From the cell containing the given text, extract its center point as [X, Y] coordinate. 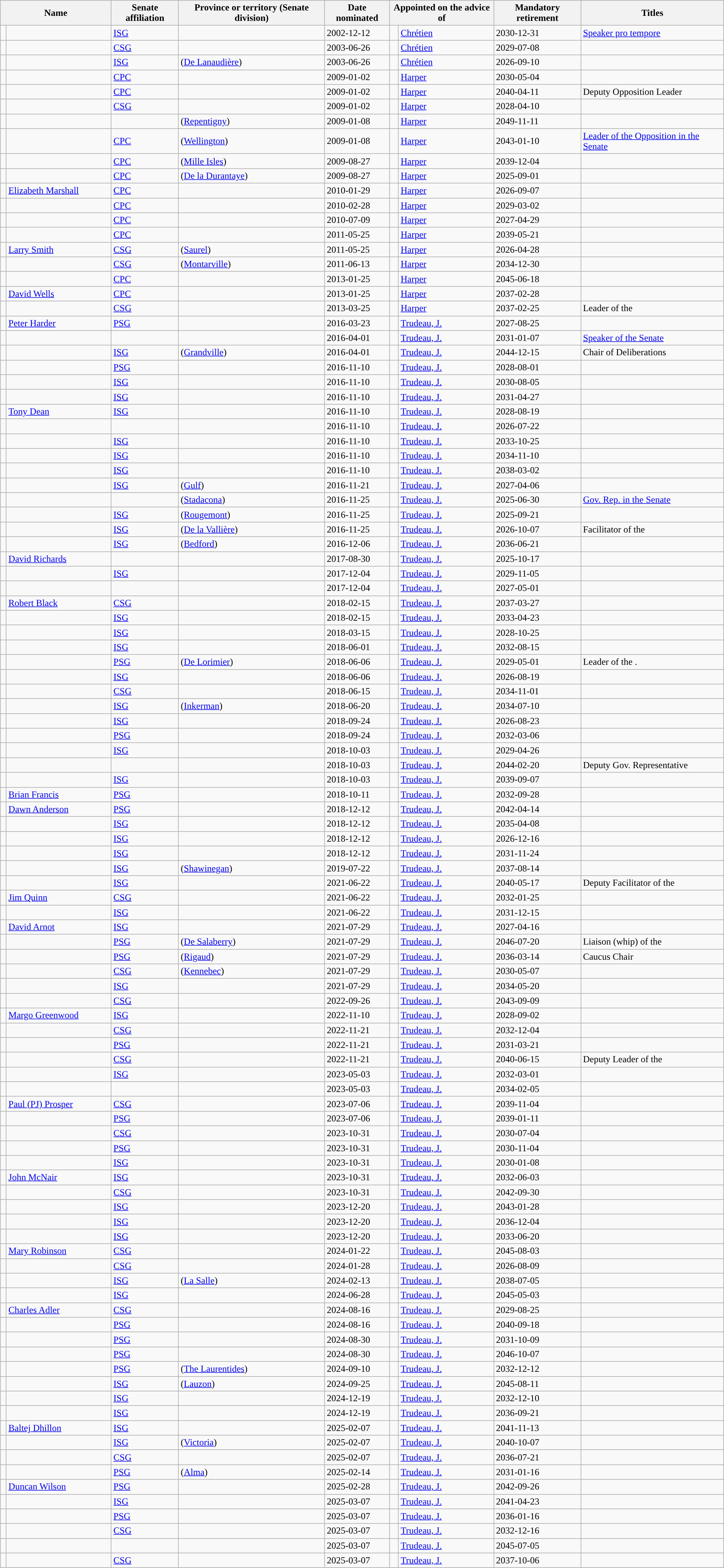
2017-08-30 [357, 559]
2024-01-28 [357, 1266]
Speaker of the Senate [652, 338]
2033-04-23 [538, 618]
2018-06-01 [357, 647]
2002-12-12 [357, 33]
Duncan Wilson [59, 1487]
2046-07-20 [538, 942]
(Inkerman) [252, 706]
2037-08-14 [538, 868]
Jim Quinn [59, 897]
2028-04-10 [538, 106]
Leader of the [652, 308]
2025-06-30 [538, 500]
2030-05-04 [538, 77]
2026-09-10 [538, 62]
2032-12-12 [538, 1369]
2031-03-21 [538, 1045]
2024-06-28 [357, 1295]
2040-05-17 [538, 883]
Facilitator of the [652, 529]
Gov. Rep. in the Senate [652, 500]
2031-11-24 [538, 853]
2034-02-05 [538, 1089]
(Kennebec) [252, 971]
2027-05-01 [538, 588]
(Repentigny) [252, 121]
Liaison (whip) of the [652, 942]
2039-05-21 [538, 235]
Paul (PJ) Prosper [59, 1104]
2045-06-18 [538, 279]
2011-06-13 [357, 264]
2039-09-07 [538, 780]
2010-07-09 [357, 220]
(De la Durantaye) [252, 176]
2030-01-08 [538, 1163]
2030-12-31 [538, 33]
2037-10-06 [538, 1560]
2037-03-27 [538, 603]
Leader of the . [652, 662]
2029-03-02 [538, 205]
(Wellington) [252, 141]
2039-11-04 [538, 1104]
2032-06-03 [538, 1178]
2030-05-07 [538, 971]
Brian Francis [59, 794]
2018-03-15 [357, 632]
Charles Adler [59, 1310]
2025-09-21 [538, 515]
2024-01-22 [357, 1251]
2049-11-11 [538, 121]
2029-08-25 [538, 1310]
Elizabeth Marshall [59, 190]
2044-02-20 [538, 765]
2042-09-30 [538, 1192]
Caucus Chair [652, 957]
2025-10-17 [538, 559]
2036-07-21 [538, 1457]
2027-04-16 [538, 927]
(Grandville) [252, 353]
David Richards [59, 559]
Province or territory (Senate division) [252, 13]
(Gulf) [252, 485]
2032-03-06 [538, 736]
Name [56, 13]
2024-09-25 [357, 1383]
David Wells [59, 294]
Peter Harder [59, 323]
Leader of the Opposition in the Senate [652, 141]
Chair of Deliberations [652, 353]
Deputy Leader of the [652, 1060]
2044-12-15 [538, 353]
2040-10-07 [538, 1443]
2037-02-25 [538, 308]
(De la Vallière) [252, 529]
2031-04-27 [538, 397]
2028-08-19 [538, 411]
Dawn Anderson [59, 809]
Deputy Opposition Leader [652, 92]
2036-06-21 [538, 544]
2046-10-07 [538, 1354]
David Arnot [59, 927]
2016-03-23 [357, 323]
2016-11-21 [357, 485]
2025-02-28 [357, 1487]
2034-05-20 [538, 986]
(Montarville) [252, 264]
2033-06-20 [538, 1236]
2033-10-25 [538, 441]
2016-12-06 [357, 544]
2026-08-09 [538, 1266]
2010-01-29 [357, 190]
Senate affiliation [145, 13]
(La Salle) [252, 1280]
2032-09-28 [538, 794]
2041-11-13 [538, 1428]
2010-02-28 [357, 205]
2026-12-16 [538, 839]
(De Lorimier) [252, 662]
2032-12-10 [538, 1399]
2027-08-25 [538, 323]
2025-02-14 [357, 1472]
2018-06-20 [357, 706]
(Victoria) [252, 1443]
2028-08-01 [538, 367]
2045-08-03 [538, 1251]
(Alma) [252, 1472]
2040-09-18 [538, 1325]
(Bedford) [252, 544]
2013-03-25 [357, 308]
2019-07-22 [357, 868]
2032-03-01 [538, 1074]
2036-01-16 [538, 1516]
(Rigaud) [252, 957]
2027-04-06 [538, 485]
2031-10-09 [538, 1339]
2030-11-04 [538, 1148]
(Saurel) [252, 250]
2028-10-25 [538, 632]
2034-12-30 [538, 264]
2030-08-05 [538, 382]
Titles [652, 13]
(Lauzon) [252, 1383]
2040-04-11 [538, 92]
2024-09-10 [357, 1369]
2039-01-11 [538, 1118]
2026-09-07 [538, 190]
2026-08-19 [538, 677]
2038-07-05 [538, 1280]
2039-12-04 [538, 161]
Appointed on the advice of [442, 13]
2036-12-04 [538, 1222]
2025-09-01 [538, 176]
2031-01-16 [538, 1472]
2031-01-07 [538, 338]
2027-04-29 [538, 220]
2043-01-10 [538, 141]
2029-11-05 [538, 573]
2029-05-01 [538, 662]
2026-07-22 [538, 426]
2029-04-26 [538, 750]
2032-12-16 [538, 1531]
2041-04-23 [538, 1501]
(De Lanaudière) [252, 62]
2018-10-11 [357, 794]
Baltej Dhillon [59, 1428]
2043-09-09 [538, 1001]
2045-05-03 [538, 1295]
John McNair [59, 1178]
Mary Robinson [59, 1251]
2043-01-28 [538, 1207]
(Mille Isles) [252, 161]
2036-03-14 [538, 957]
Larry Smith [59, 250]
2045-08-11 [538, 1383]
2030-07-04 [538, 1133]
2045-07-05 [538, 1546]
2029-07-08 [538, 48]
Margo Greenwood [59, 1015]
2042-04-14 [538, 809]
2024-02-13 [357, 1280]
2032-01-25 [538, 897]
Speaker pro tempore [652, 33]
2038-03-02 [538, 471]
2026-04-28 [538, 250]
2028-09-02 [538, 1015]
(The Laurentides) [252, 1369]
Deputy Gov. Representative [652, 765]
2035-04-08 [538, 824]
(Stadacona) [252, 500]
Tony Dean [59, 411]
Date nominated [357, 13]
2022-09-26 [357, 1001]
2037-02-28 [538, 294]
(De Salaberry) [252, 942]
2034-11-10 [538, 456]
2032-12-04 [538, 1030]
Mandatory retirement [538, 13]
2026-08-23 [538, 721]
(Shawinegan) [252, 868]
2034-11-01 [538, 692]
2032-08-15 [538, 647]
Deputy Facilitator of the [652, 883]
2042-09-26 [538, 1487]
2031-12-15 [538, 912]
2034-07-10 [538, 706]
2018-06-15 [357, 692]
2022-11-10 [357, 1015]
2036-09-21 [538, 1413]
2040-06-15 [538, 1060]
(Rougemont) [252, 515]
2026-10-07 [538, 529]
Robert Black [59, 603]
